Extract the [X, Y] coordinate from the center of the cell holding the provided text.  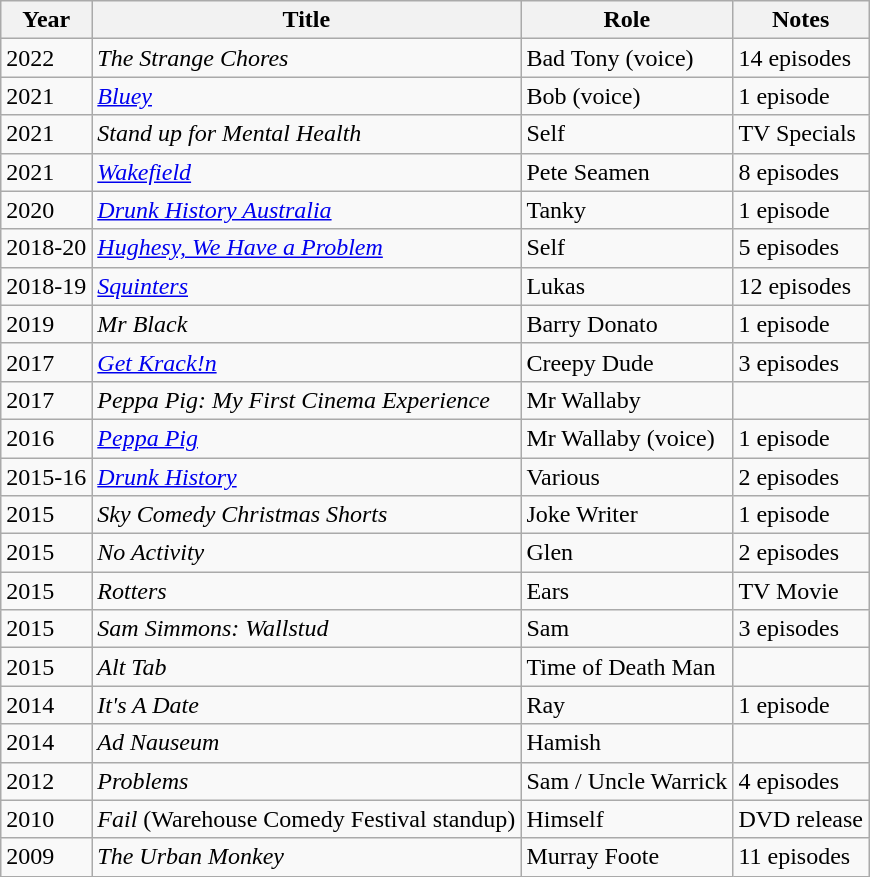
2022 [46, 58]
Various [627, 477]
Barry Donato [627, 324]
Sky Comedy Christmas Shorts [306, 515]
12 episodes [801, 286]
2009 [46, 857]
2018-20 [46, 248]
Creepy Dude [627, 362]
Role [627, 20]
Peppa Pig [306, 438]
2012 [46, 781]
Drunk History Australia [306, 210]
Time of Death Man [627, 667]
Title [306, 20]
Mr Wallaby (voice) [627, 438]
2019 [46, 324]
Mr Wallaby [627, 400]
It's A Date [306, 705]
Lukas [627, 286]
Peppa Pig: My First Cinema Experience [306, 400]
Notes [801, 20]
2016 [46, 438]
11 episodes [801, 857]
2020 [46, 210]
TV Movie [801, 591]
Problems [306, 781]
Hughesy, We Have a Problem [306, 248]
8 episodes [801, 172]
Mr Black [306, 324]
Bad Tony (voice) [627, 58]
Alt Tab [306, 667]
Rotters [306, 591]
Ray [627, 705]
Get Krack!n [306, 362]
Joke Writer [627, 515]
Sam / Uncle Warrick [627, 781]
2018-19 [46, 286]
DVD release [801, 819]
Murray Foote [627, 857]
The Strange Chores [306, 58]
Glen [627, 553]
Pete Seamen [627, 172]
Sam Simmons: Wallstud [306, 629]
The Urban Monkey [306, 857]
Hamish [627, 743]
14 episodes [801, 58]
Fail (Warehouse Comedy Festival standup) [306, 819]
Himself [627, 819]
Ad Nauseum [306, 743]
Wakefield [306, 172]
TV Specials [801, 134]
5 episodes [801, 248]
Stand up for Mental Health [306, 134]
Bob (voice) [627, 96]
Bluey [306, 96]
No Activity [306, 553]
2010 [46, 819]
Year [46, 20]
Drunk History [306, 477]
Sam [627, 629]
2015-16 [46, 477]
4 episodes [801, 781]
Squinters [306, 286]
Ears [627, 591]
Tanky [627, 210]
